Provide the [X, Y] coordinate of the cell's center where the given text is located.  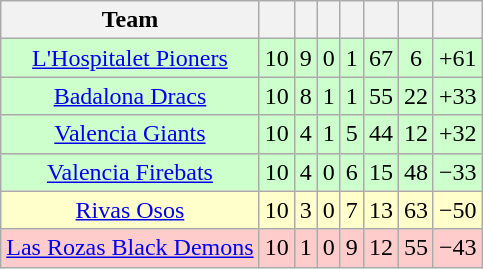
Las Rozas Black Demons [130, 248]
Valencia Firebats [130, 172]
L'Hospitalet Pioners [130, 58]
+32 [458, 134]
44 [380, 134]
22 [416, 96]
Team [130, 20]
15 [380, 172]
−33 [458, 172]
8 [306, 96]
−50 [458, 210]
Rivas Osos [130, 210]
13 [380, 210]
Valencia Giants [130, 134]
63 [416, 210]
5 [352, 134]
3 [306, 210]
67 [380, 58]
48 [416, 172]
+61 [458, 58]
Badalona Dracs [130, 96]
7 [352, 210]
−43 [458, 248]
+33 [458, 96]
